For the text-containing cell, return its midpoint in [x, y] coordinate format. 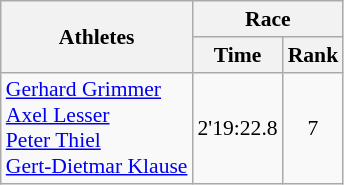
Athletes [97, 36]
Rank [314, 55]
Time [237, 55]
2'19:22.8 [237, 128]
Race [268, 19]
Gerhard GrimmerAxel LesserPeter ThielGert-Dietmar Klause [97, 128]
7 [314, 128]
